Extract the (X, Y) coordinate from the center of the cell holding the provided text.  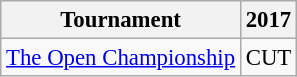
CUT (268, 58)
2017 (268, 20)
Tournament (121, 20)
The Open Championship (121, 58)
